Return [x, y] of the center of cell containing provided text 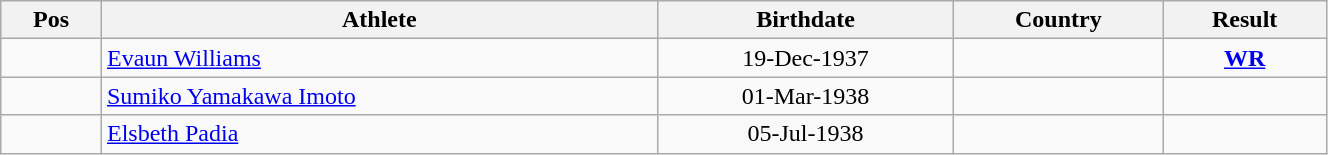
Birthdate [806, 20]
Sumiko Yamakawa Imoto [379, 96]
Pos [52, 20]
Evaun Williams [379, 58]
05-Jul-1938 [806, 134]
WR [1245, 58]
Elsbeth Padia [379, 134]
01-Mar-1938 [806, 96]
Athlete [379, 20]
19-Dec-1937 [806, 58]
Country [1058, 20]
Result [1245, 20]
